Pinpoint the cell where the given text exists, returning its [X, Y] midpoint coordinate. 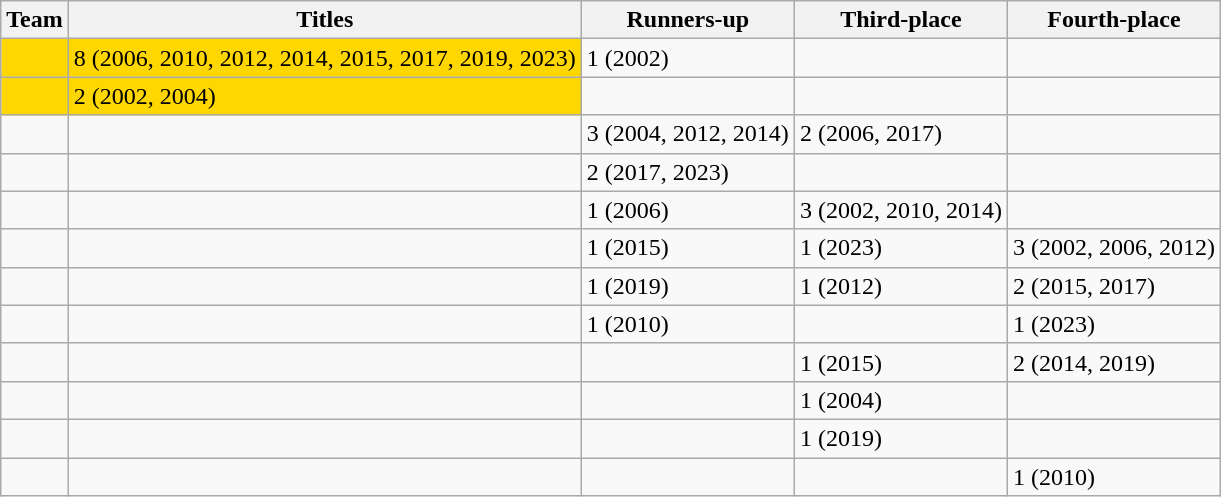
3 (2002, 2010, 2014) [900, 210]
2 (2015, 2017) [1114, 286]
3 (2004, 2012, 2014) [688, 134]
2 (2014, 2019) [1114, 362]
Team [35, 20]
2 (2002, 2004) [324, 96]
2 (2006, 2017) [900, 134]
Titles [324, 20]
Fourth-place [1114, 20]
1 (2002) [688, 58]
1 (2012) [900, 286]
2 (2017, 2023) [688, 172]
1 (2004) [900, 400]
1 (2006) [688, 210]
Runners-up [688, 20]
Third-place [900, 20]
3 (2002, 2006, 2012) [1114, 248]
8 (2006, 2010, 2012, 2014, 2015, 2017, 2019, 2023) [324, 58]
